Locate the cell with the specified text and output its (X, Y) center coordinate. 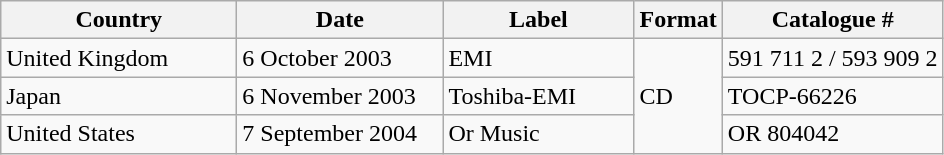
7 September 2004 (340, 134)
EMI (538, 58)
6 October 2003 (340, 58)
Toshiba-EMI (538, 96)
OR 804042 (832, 134)
United Kingdom (119, 58)
Label (538, 20)
Japan (119, 96)
6 November 2003 (340, 96)
CD (678, 96)
Catalogue # (832, 20)
TOCP-66226 (832, 96)
Format (678, 20)
Or Music (538, 134)
Country (119, 20)
Date (340, 20)
United States (119, 134)
591 711 2 / 593 909 2 (832, 58)
